Search for the cell housing the specified text and yield its (X, Y) center coordinate. 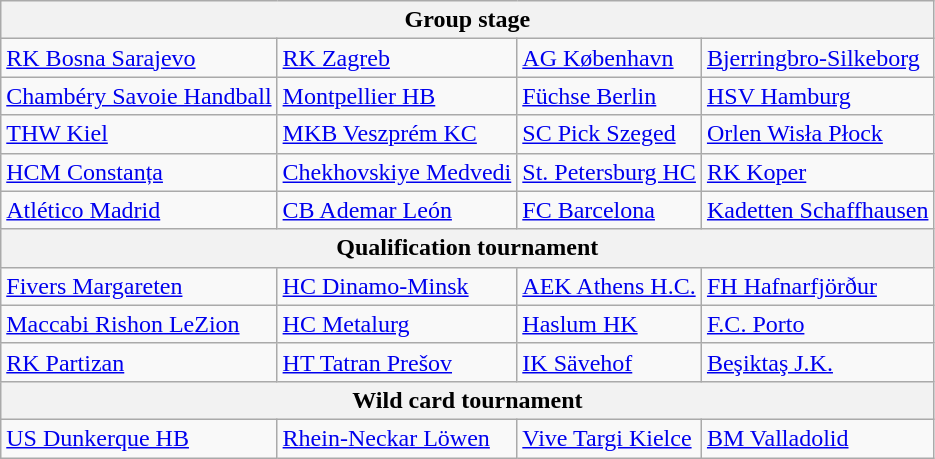
F.C. Porto (818, 324)
HT Tatran Prešov (397, 362)
Chambéry Savoie Handball (139, 96)
RK Bosna Sarajevo (139, 58)
Maccabi Rishon LeZion (139, 324)
Group stage (468, 20)
AG København (610, 58)
Chekhovskiye Medvedi (397, 172)
St. Petersburg HC (610, 172)
Kadetten Schaffhausen (818, 210)
HC Dinamo-Minsk (397, 286)
Füchse Berlin (610, 96)
Wild card tournament (468, 400)
Qualification tournament (468, 248)
RK Zagreb (397, 58)
RK Koper (818, 172)
Haslum HK (610, 324)
FC Barcelona (610, 210)
Orlen Wisła Płock (818, 134)
Beşiktaş J.K. (818, 362)
AEK Athens H.C. (610, 286)
BM Valladolid (818, 438)
CB Ademar León (397, 210)
RK Partizan (139, 362)
Fivers Margareten (139, 286)
IK Sävehof (610, 362)
THW Kiel (139, 134)
Vive Targi Kielce (610, 438)
FH Hafnarfjörður (818, 286)
HCM Constanța (139, 172)
Bjerringbro-Silkeborg (818, 58)
Montpellier HB (397, 96)
HC Metalurg (397, 324)
HSV Hamburg (818, 96)
Atlético Madrid (139, 210)
SC Pick Szeged (610, 134)
MKB Veszprém KC (397, 134)
US Dunkerque HB (139, 438)
Rhein-Neckar Löwen (397, 438)
